From the cell containing the given text, extract its center point as [x, y] coordinate. 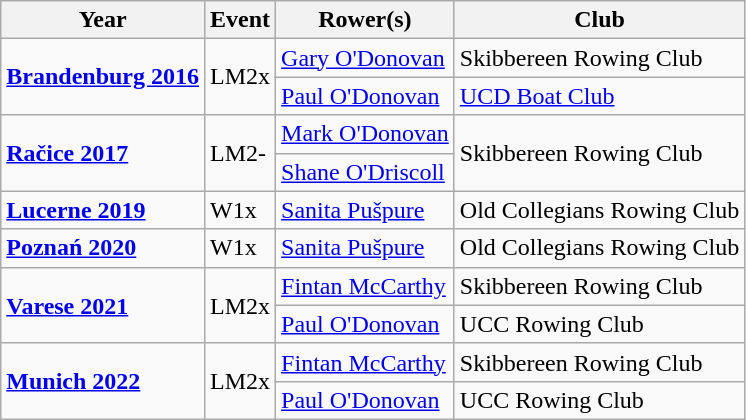
Varese 2021 [103, 305]
Rower(s) [366, 20]
Poznań 2020 [103, 248]
Lucerne 2019 [103, 210]
Gary O'Donovan [366, 58]
Mark O'Donovan [366, 134]
Račice 2017 [103, 153]
Event [240, 20]
Year [103, 20]
LM2- [240, 153]
Club [599, 20]
Brandenburg 2016 [103, 77]
Shane O'Driscoll [366, 172]
UCD Boat Club [599, 96]
Munich 2022 [103, 381]
